Locate the cell with the specified text and output its (x, y) center coordinate. 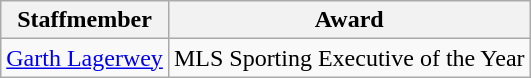
Staffmember (85, 20)
MLS Sporting Executive of the Year (349, 58)
Award (349, 20)
Garth Lagerwey (85, 58)
